Detect which cell encompasses the target text, then output its [X, Y] center coordinate. 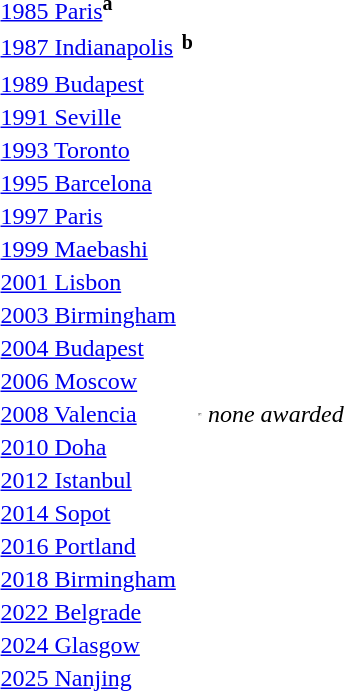
b [187, 47]
